Pinpoint the cell where the given text exists, returning its (x, y) midpoint coordinate. 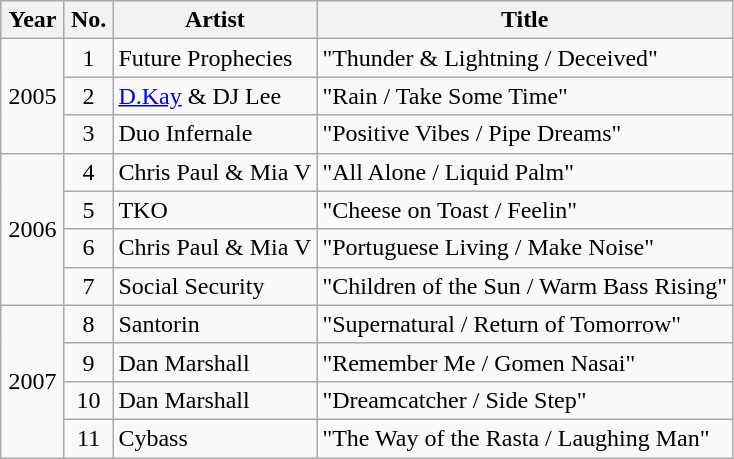
"The Way of the Rasta / Laughing Man" (525, 438)
3 (88, 134)
Social Security (215, 286)
Title (525, 20)
"Portuguese Living / Make Noise" (525, 248)
"Remember Me / Gomen Nasai" (525, 362)
6 (88, 248)
2007 (33, 381)
Artist (215, 20)
2006 (33, 229)
No. (88, 20)
8 (88, 324)
2005 (33, 96)
Santorin (215, 324)
"Thunder & Lightning / Deceived" (525, 58)
"All Alone / Liquid Palm" (525, 172)
Future Prophecies (215, 58)
7 (88, 286)
9 (88, 362)
1 (88, 58)
4 (88, 172)
D.Kay & DJ Lee (215, 96)
10 (88, 400)
"Supernatural / Return of Tomorrow" (525, 324)
TKO (215, 210)
11 (88, 438)
"Dreamcatcher / Side Step" (525, 400)
Cybass (215, 438)
"Cheese on Toast / Feelin" (525, 210)
"Children of the Sun / Warm Bass Rising" (525, 286)
Year (33, 20)
"Positive Vibes / Pipe Dreams" (525, 134)
5 (88, 210)
Duo Infernale (215, 134)
"Rain / Take Some Time" (525, 96)
2 (88, 96)
